From the cell containing the given text, extract its center point as (X, Y) coordinate. 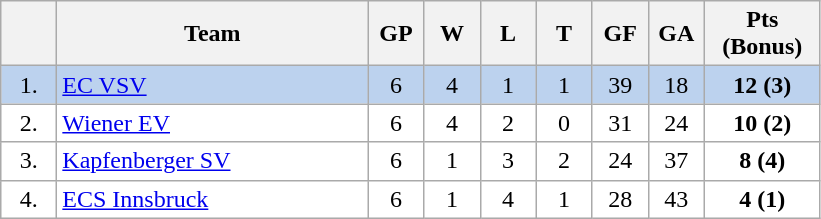
31 (620, 123)
4. (29, 199)
10 (2) (762, 123)
0 (564, 123)
3 (508, 161)
T (564, 34)
GF (620, 34)
39 (620, 85)
18 (676, 85)
3. (29, 161)
GA (676, 34)
Wiener EV (212, 123)
Pts (Bonus) (762, 34)
Team (212, 34)
1. (29, 85)
W (452, 34)
4 (1) (762, 199)
28 (620, 199)
L (508, 34)
ECS Innsbruck (212, 199)
Kapfenberger SV (212, 161)
2. (29, 123)
8 (4) (762, 161)
GP (396, 34)
EC VSV (212, 85)
12 (3) (762, 85)
43 (676, 199)
37 (676, 161)
